From the cell containing the given text, extract its center point as (X, Y) coordinate. 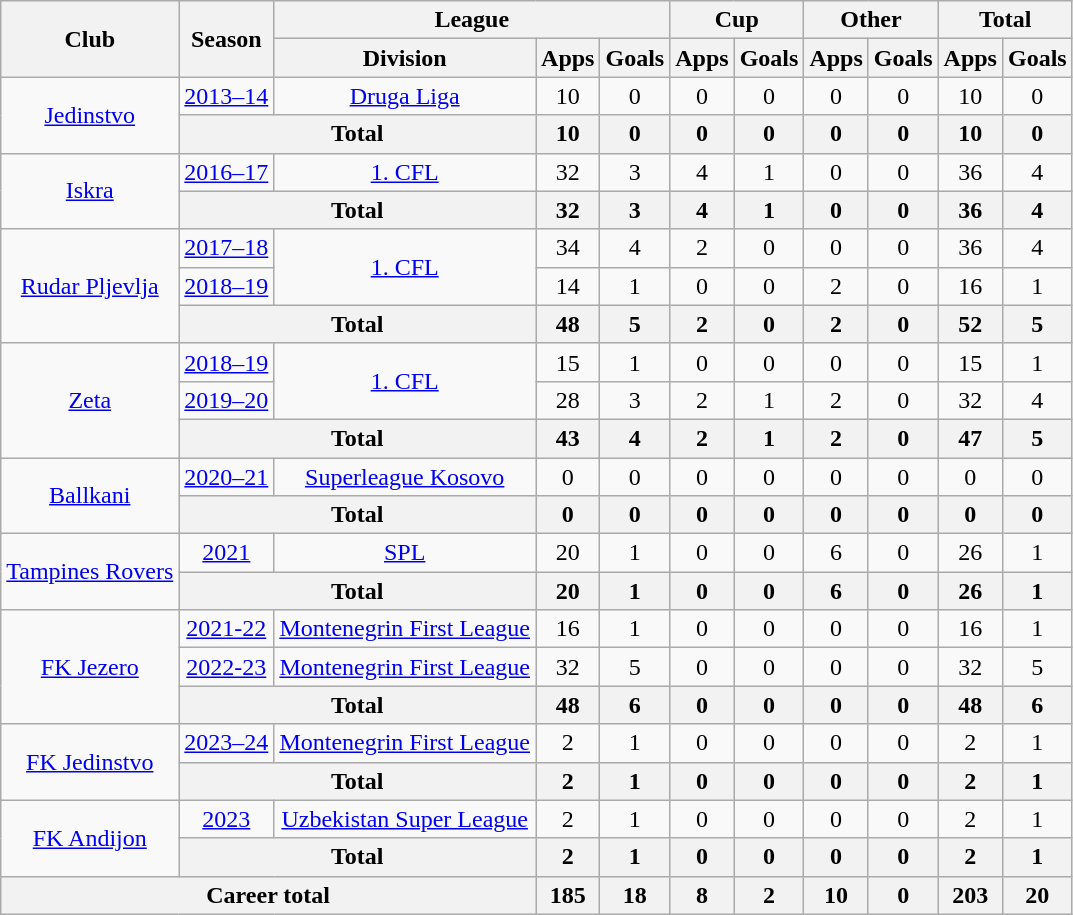
Cup (737, 20)
47 (970, 438)
SPL (405, 553)
Ballkani (90, 496)
34 (568, 248)
FK Jezero (90, 667)
Uzbekistan Super League (405, 819)
2021-22 (226, 629)
28 (568, 400)
2020–21 (226, 477)
2022-23 (226, 667)
Jedinstvo (90, 115)
Club (90, 39)
Division (405, 58)
18 (635, 895)
2023–24 (226, 743)
Druga Liga (405, 96)
FK Jedinstvo (90, 762)
Iskra (90, 191)
FK Andijon (90, 838)
Season (226, 39)
Rudar Pljevlja (90, 286)
Superleague Kosovo (405, 477)
2013–14 (226, 96)
185 (568, 895)
2023 (226, 819)
8 (702, 895)
Tampines Rovers (90, 572)
2017–18 (226, 248)
52 (970, 324)
Other (871, 20)
43 (568, 438)
2021 (226, 553)
2016–17 (226, 172)
Zeta (90, 400)
14 (568, 286)
203 (970, 895)
2019–20 (226, 400)
Career total (268, 895)
League (472, 20)
